Identify which cell holds the provided text, then report its [x, y] central coordinate. 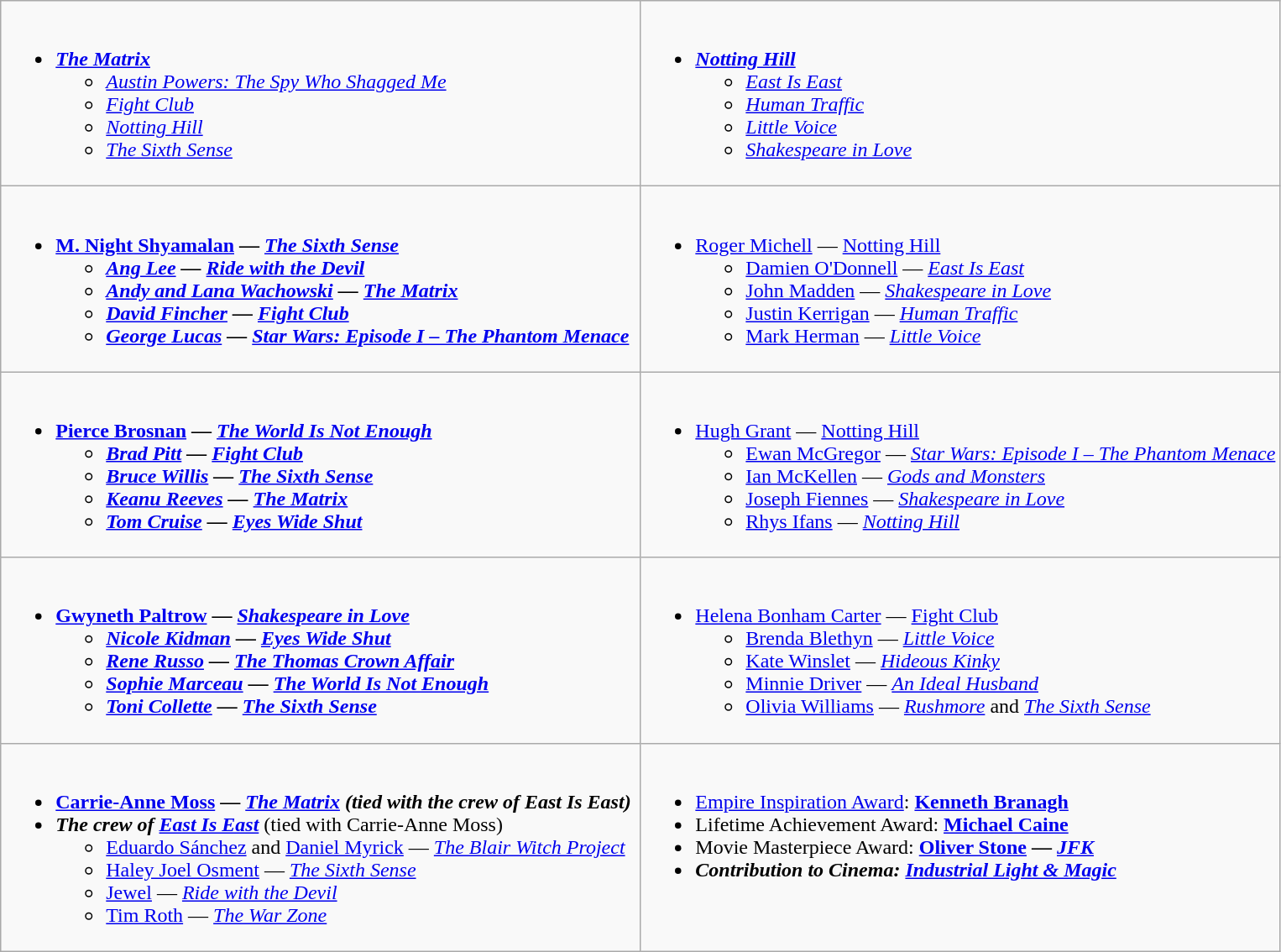
Notting HillEast Is EastHuman TrafficLittle VoiceShakespeare in Love [960, 94]
Roger Michell — Notting HillDamien O'Donnell — East Is EastJohn Madden — Shakespeare in LoveJustin Kerrigan — Human TrafficMark Herman — Little Voice [960, 279]
The MatrixAustin Powers: The Spy Who Shagged MeFight ClubNotting HillThe Sixth Sense [321, 94]
Pierce Brosnan — The World Is Not EnoughBrad Pitt — Fight ClubBruce Willis — The Sixth SenseKeanu Reeves — The MatrixTom Cruise — Eyes Wide Shut [321, 465]
